Extract the (X, Y) coordinate from the center of the cell holding the provided text.  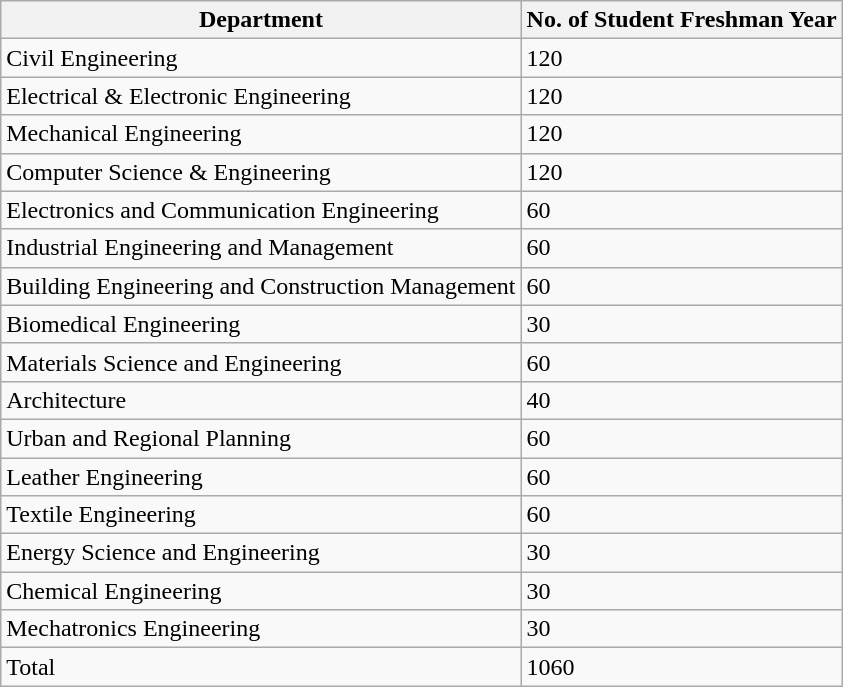
Mechatronics Engineering (261, 629)
Mechanical Engineering (261, 134)
Textile Engineering (261, 515)
Electrical & Electronic Engineering (261, 96)
No. of Student Freshman Year (682, 20)
Department (261, 20)
Urban and Regional Planning (261, 438)
Leather Engineering (261, 477)
Industrial Engineering and Management (261, 248)
Building Engineering and Construction Management (261, 286)
Architecture (261, 400)
Civil Engineering (261, 58)
Computer Science & Engineering (261, 172)
Biomedical Engineering (261, 324)
Chemical Engineering (261, 591)
Total (261, 667)
Energy Science and Engineering (261, 553)
Electronics and Communication Engineering (261, 210)
Materials Science and Engineering (261, 362)
40 (682, 400)
1060 (682, 667)
